Return [X, Y] of the center of cell containing provided text 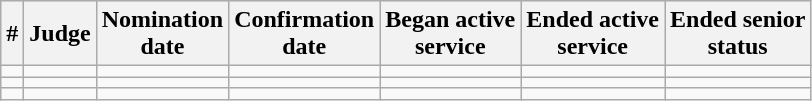
Ended seniorstatus [737, 34]
Judge [60, 34]
Ended activeservice [593, 34]
Began activeservice [450, 34]
Confirmationdate [304, 34]
Nominationdate [162, 34]
# [12, 34]
